Search for the cell housing the specified text and yield its (x, y) center coordinate. 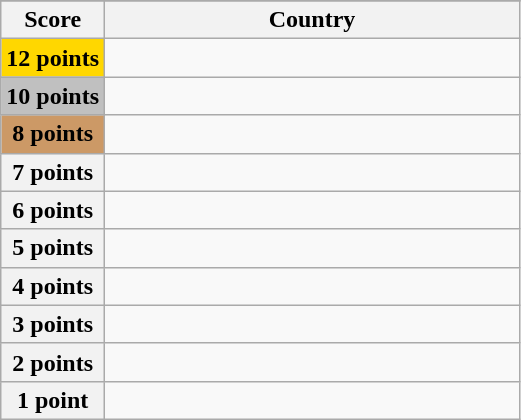
10 points (53, 96)
1 point (53, 400)
Score (53, 20)
7 points (53, 172)
4 points (53, 286)
3 points (53, 324)
6 points (53, 210)
8 points (53, 134)
12 points (53, 58)
2 points (53, 362)
5 points (53, 248)
Country (312, 20)
